Identify which cell holds the provided text, then report its [x, y] central coordinate. 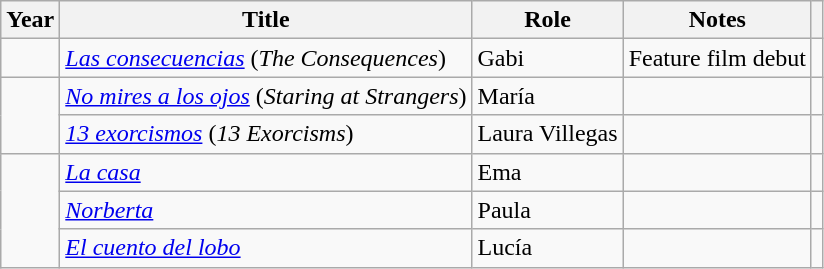
Lucía [548, 248]
Notes [717, 20]
Year [30, 20]
No mires a los ojos (Staring at Strangers) [266, 96]
Las consecuencias (The Consequences) [266, 58]
Feature film debut [717, 58]
María [548, 96]
Gabi [548, 58]
Laura Villegas [548, 134]
La casa [266, 172]
Paula [548, 210]
Norberta [266, 210]
13 exorcismos (13 Exorcisms) [266, 134]
El cuento del lobo [266, 248]
Ema [548, 172]
Role [548, 20]
Title [266, 20]
